Pinpoint the cell where the given text exists, returning its [X, Y] midpoint coordinate. 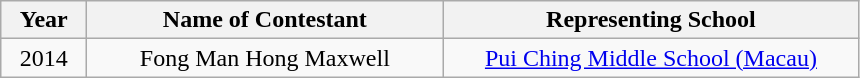
Fong Man Hong Maxwell [265, 58]
2014 [44, 58]
Year [44, 20]
Name of Contestant [265, 20]
Pui Ching Middle School (Macau) [651, 58]
Representing School [651, 20]
